Scan for the cell matching the given text and deliver its (X, Y) coordinate at center. 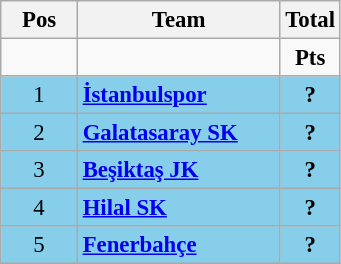
3 (40, 170)
Fenerbahçe (178, 245)
Hilal SK (178, 208)
Beşiktaş JK (178, 170)
4 (40, 208)
Pos (40, 20)
Total (310, 20)
5 (40, 245)
1 (40, 95)
2 (40, 133)
Galatasaray SK (178, 133)
Team (178, 20)
Pts (310, 58)
İstanbulspor (178, 95)
